Return (X, Y) of the center of cell containing provided text 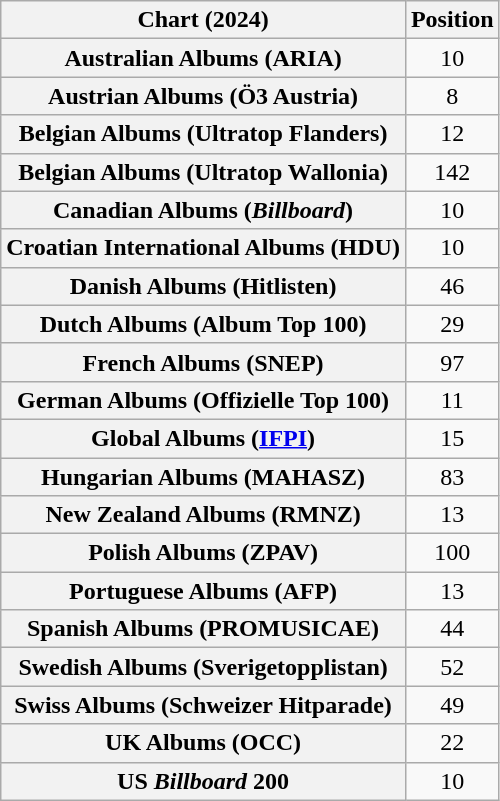
Chart (2024) (204, 20)
Position (452, 20)
Australian Albums (ARIA) (204, 58)
Spanish Albums (PROMUSICAE) (204, 629)
83 (452, 477)
US Billboard 200 (204, 781)
52 (452, 667)
22 (452, 743)
Hungarian Albums (MAHASZ) (204, 477)
Belgian Albums (Ultratop Flanders) (204, 134)
12 (452, 134)
Belgian Albums (Ultratop Wallonia) (204, 172)
46 (452, 286)
100 (452, 553)
Croatian International Albums (HDU) (204, 248)
44 (452, 629)
German Albums (Offizielle Top 100) (204, 400)
Portuguese Albums (AFP) (204, 591)
Canadian Albums (Billboard) (204, 210)
Swedish Albums (Sverigetopplistan) (204, 667)
Danish Albums (Hitlisten) (204, 286)
UK Albums (OCC) (204, 743)
142 (452, 172)
15 (452, 438)
Global Albums (IFPI) (204, 438)
8 (452, 96)
Swiss Albums (Schweizer Hitparade) (204, 705)
11 (452, 400)
97 (452, 362)
29 (452, 324)
Dutch Albums (Album Top 100) (204, 324)
Austrian Albums (Ö3 Austria) (204, 96)
Polish Albums (ZPAV) (204, 553)
New Zealand Albums (RMNZ) (204, 515)
French Albums (SNEP) (204, 362)
49 (452, 705)
